From the cell containing the given text, extract its center point as [X, Y] coordinate. 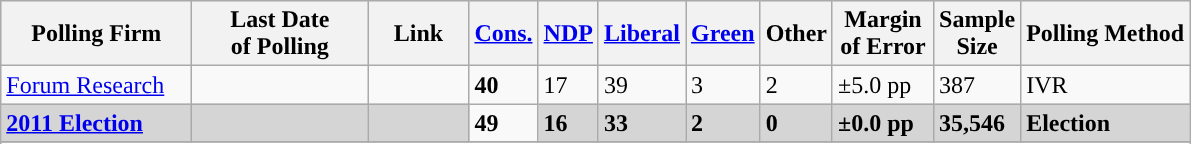
387 [978, 85]
Polling Method [1106, 34]
3 [724, 85]
49 [504, 123]
Forum Research [96, 85]
40 [504, 85]
Cons. [504, 34]
SampleSize [978, 34]
±0.0 pp [882, 123]
Green [724, 34]
Last Dateof Polling [280, 34]
17 [568, 85]
39 [642, 85]
±5.0 pp [882, 85]
2011 Election [96, 123]
Polling Firm [96, 34]
Liberal [642, 34]
16 [568, 123]
Other [796, 34]
0 [796, 123]
Election [1106, 123]
33 [642, 123]
Link [418, 34]
IVR [1106, 85]
NDP [568, 34]
35,546 [978, 123]
Marginof Error [882, 34]
